Capture the cell that displays the provided text and extract its [x, y] central coordinate. 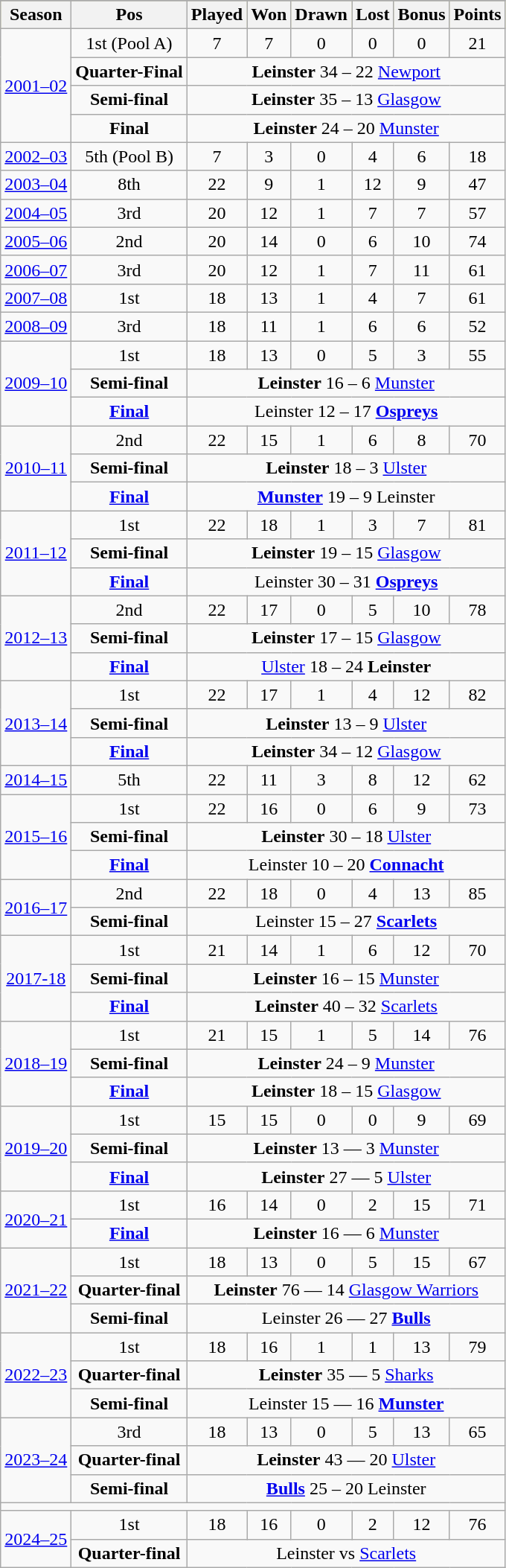
Leinster 27 — 5 Ulster [346, 1176]
Leinster 30 – 18 Ulster [346, 837]
2005–06 [36, 241]
Drawn [321, 15]
Season [36, 15]
Leinster 16 – 6 Munster [346, 383]
Leinster 15 – 27 Scarlets [346, 922]
Leinster 43 — 20 Ulster [346, 1460]
2003–04 [36, 185]
69 [478, 1120]
Leinster 35 – 13 Glasgow [346, 100]
Leinster 18 – 3 Ulster [346, 468]
2016–17 [36, 908]
Ulster 18 – 24 Leinster [346, 666]
71 [478, 1205]
Quarter-Final [129, 71]
2020–21 [36, 1219]
Leinster 24 – 20 Munster [346, 128]
2021–22 [36, 1290]
Leinster 34 – 22 Newport [346, 71]
2022–23 [36, 1375]
2019–20 [36, 1148]
Pos [129, 15]
85 [478, 893]
Leinster 24 – 9 Munster [346, 1063]
73 [478, 808]
2009–10 [36, 383]
Leinster 30 – 31 Ospreys [346, 581]
Leinster 10 – 20 Connacht [346, 865]
Played [217, 15]
62 [478, 780]
2023–24 [36, 1460]
Won [269, 15]
2007–08 [36, 298]
5th (Pool B) [129, 156]
2018–19 [36, 1063]
1st (Pool A) [129, 43]
Leinster 40 – 32 Scarlets [346, 1007]
74 [478, 241]
Leinster 18 – 15 Glasgow [346, 1091]
Leinster 15 — 16 Munster [346, 1403]
Leinster 35 — 5 Sharks [346, 1375]
Leinster 16 — 6 Munster [346, 1233]
78 [478, 610]
Leinster 13 – 9 Ulster [346, 723]
2013–14 [36, 723]
8th [129, 185]
Lost [372, 15]
2002–03 [36, 156]
Points [478, 15]
2011–12 [36, 553]
82 [478, 695]
Leinster 19 – 15 Glasgow [346, 553]
Bulls 25 – 20 Leinster [346, 1488]
55 [478, 355]
Leinster 13 — 3 Munster [346, 1148]
Leinster 12 – 17 Ospreys [346, 412]
2012–13 [36, 638]
79 [478, 1347]
Leinster 26 — 27 Bulls [346, 1319]
2004–05 [36, 213]
Leinster 76 — 14 Glasgow Warriors [346, 1290]
5th [129, 780]
Leinster 16 – 15 Munster [346, 978]
2010–11 [36, 468]
47 [478, 185]
2006–07 [36, 270]
2015–16 [36, 836]
81 [478, 525]
2008–09 [36, 326]
Bonus [421, 15]
67 [478, 1262]
Leinster 34 – 12 Glasgow [346, 751]
52 [478, 326]
2017-18 [36, 978]
Leinster 17 – 15 Glasgow [346, 638]
2024–25 [36, 1539]
Munster 19 – 9 Leinster [346, 497]
2014–15 [36, 780]
57 [478, 213]
Leinster vs Scarlets [346, 1553]
65 [478, 1432]
2001–02 [36, 86]
